Scan for the cell matching the given text and deliver its (x, y) coordinate at center. 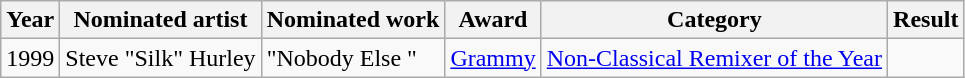
Category (714, 20)
"Nobody Else " (353, 58)
Nominated artist (160, 20)
Result (926, 20)
Non-Classical Remixer of the Year (714, 58)
Year (30, 20)
1999 (30, 58)
Award (493, 20)
Grammy (493, 58)
Steve "Silk" Hurley (160, 58)
Nominated work (353, 20)
